Find where the given text appears and provide that cell's center as (X, Y) coordinate. 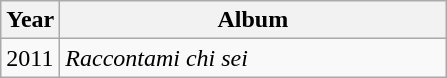
Album (253, 20)
Raccontami chi sei (253, 58)
2011 (30, 58)
Year (30, 20)
